Determine the (X, Y) coordinate at the center of the cell enclosing the given text.  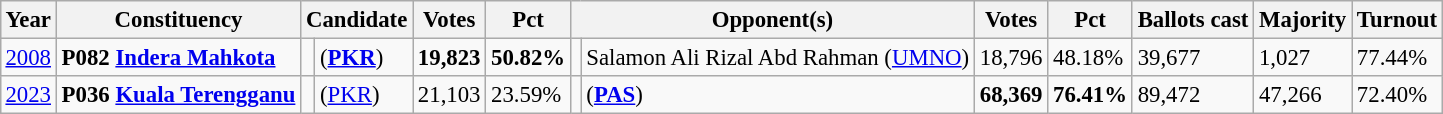
50.82% (528, 57)
48.18% (1090, 57)
19,823 (450, 57)
68,369 (1010, 95)
2008 (28, 57)
P082 Indera Mahkota (178, 57)
(PAS) (778, 95)
47,266 (1303, 95)
Turnout (1398, 20)
76.41% (1090, 95)
Year (28, 20)
Ballots cast (1192, 20)
18,796 (1010, 57)
Candidate (357, 20)
Constituency (178, 20)
39,677 (1192, 57)
Opponent(s) (772, 20)
2023 (28, 95)
1,027 (1303, 57)
72.40% (1398, 95)
Salamon Ali Rizal Abd Rahman (UMNO) (778, 57)
89,472 (1192, 95)
P036 Kuala Terengganu (178, 95)
21,103 (450, 95)
23.59% (528, 95)
Majority (1303, 20)
77.44% (1398, 57)
